Search for the cell housing the specified text and yield its [x, y] center coordinate. 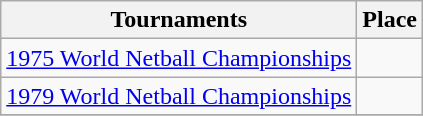
Tournaments [179, 20]
1975 World Netball Championships [179, 58]
Place [390, 20]
1979 World Netball Championships [179, 96]
